For the text-containing cell, return its midpoint in (x, y) coordinate format. 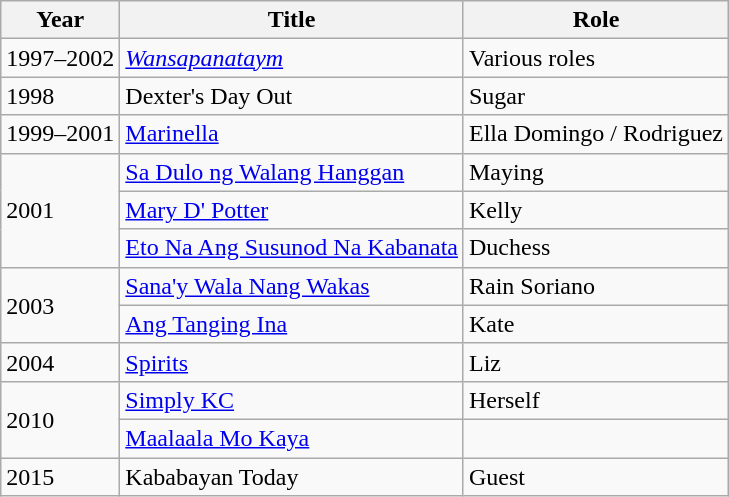
Role (596, 20)
Wansapanataym (292, 58)
Marinella (292, 134)
1997–2002 (60, 58)
Ang Tanging Ina (292, 324)
Kelly (596, 210)
Eto Na Ang Susunod Na Kabanata (292, 248)
Various roles (596, 58)
Liz (596, 362)
Simply KC (292, 400)
Dexter's Day Out (292, 96)
Kate (596, 324)
2015 (60, 477)
Year (60, 20)
Sa Dulo ng Walang Hanggan (292, 172)
Title (292, 20)
2010 (60, 419)
Maalaala Mo Kaya (292, 438)
Rain Soriano (596, 286)
2003 (60, 305)
Mary D' Potter (292, 210)
1998 (60, 96)
Guest (596, 477)
Sana'y Wala Nang Wakas (292, 286)
2004 (60, 362)
Herself (596, 400)
1999–2001 (60, 134)
Spirits (292, 362)
Sugar (596, 96)
Duchess (596, 248)
Maying (596, 172)
Ella Domingo / Rodriguez (596, 134)
Kababayan Today (292, 477)
2001 (60, 210)
